Find where the given text appears and provide that cell's center as (X, Y) coordinate. 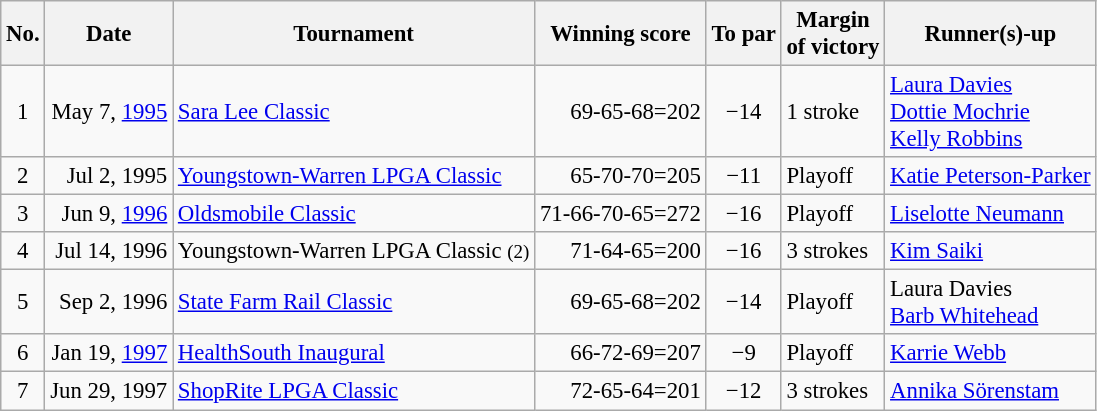
66-72-69=207 (621, 353)
No. (23, 34)
Youngstown-Warren LPGA Classic (354, 176)
Youngstown-Warren LPGA Classic (2) (354, 251)
ShopRite LPGA Classic (354, 391)
Sara Lee Classic (354, 112)
Sep 2, 1996 (109, 302)
7 (23, 391)
Jun 29, 1997 (109, 391)
Jun 9, 1996 (109, 214)
Date (109, 34)
Marginof victory (833, 34)
3 (23, 214)
6 (23, 353)
Katie Peterson-Parker (990, 176)
−9 (744, 353)
2 (23, 176)
Jul 14, 1996 (109, 251)
To par (744, 34)
−12 (744, 391)
May 7, 1995 (109, 112)
−11 (744, 176)
71-64-65=200 (621, 251)
4 (23, 251)
Oldsmobile Classic (354, 214)
71-66-70-65=272 (621, 214)
Laura Davies Barb Whitehead (990, 302)
Jul 2, 1995 (109, 176)
65-70-70=205 (621, 176)
1 (23, 112)
Karrie Webb (990, 353)
Annika Sörenstam (990, 391)
Tournament (354, 34)
Liselotte Neumann (990, 214)
Laura Davies Dottie Mochrie Kelly Robbins (990, 112)
Runner(s)-up (990, 34)
HealthSouth Inaugural (354, 353)
5 (23, 302)
Jan 19, 1997 (109, 353)
Winning score (621, 34)
1 stroke (833, 112)
72-65-64=201 (621, 391)
State Farm Rail Classic (354, 302)
Kim Saiki (990, 251)
